Locate the cell with the specified text and output its (x, y) center coordinate. 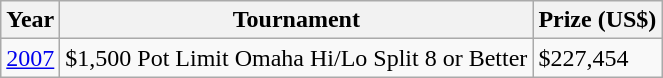
Year (30, 20)
$1,500 Pot Limit Omaha Hi/Lo Split 8 or Better (296, 58)
$227,454 (598, 58)
2007 (30, 58)
Prize (US$) (598, 20)
Tournament (296, 20)
